Provide the [X, Y] coordinate of the cell's center where the given text is located.  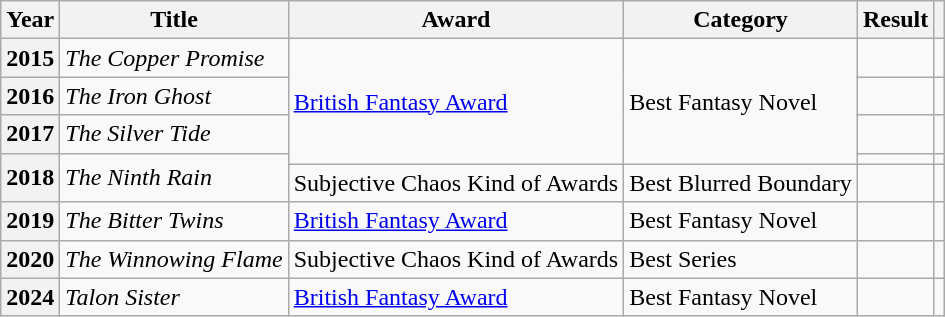
2020 [30, 259]
Best Series [741, 259]
2018 [30, 178]
The Ninth Rain [174, 178]
Best Blurred Boundary [741, 183]
Year [30, 20]
Award [456, 20]
Category [741, 20]
2016 [30, 96]
The Copper Promise [174, 58]
Result [895, 20]
The Winnowing Flame [174, 259]
The Silver Tide [174, 134]
Title [174, 20]
2015 [30, 58]
2019 [30, 221]
The Bitter Twins [174, 221]
The Iron Ghost [174, 96]
2024 [30, 297]
2017 [30, 134]
Talon Sister [174, 297]
